Return the (x, y) coordinate for the center point of the cell that contains the specified text.  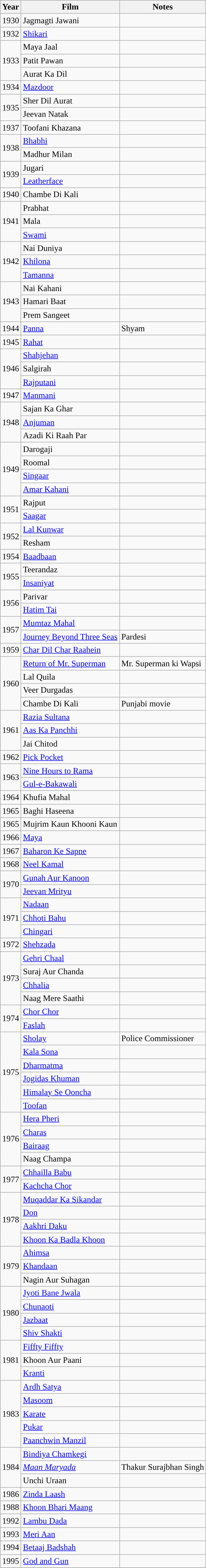
1945 (11, 342)
Tamanna (70, 275)
1966 (11, 838)
Mazdoor (70, 87)
Maya (70, 838)
Naag Mere Saathi (70, 998)
1992 (11, 1521)
Maya Jaal (70, 47)
Chingari (70, 931)
Thakur Surajbhan Singh (163, 1467)
1956 (11, 603)
1951 (11, 509)
1973 (11, 978)
1959 (11, 650)
1983 (11, 1413)
1937 (11, 127)
Leatherface (70, 181)
Prabhat (70, 208)
Gunah Aur Kanoon (70, 878)
Shehzada (70, 945)
1972 (11, 945)
Jeevan Natak (70, 114)
1962 (11, 757)
1940 (11, 195)
Fiffty Fiffty (70, 1347)
Rajput (70, 503)
1941 (11, 221)
Lal Kunwar (70, 529)
1948 (11, 422)
Betaaj Badshah (70, 1548)
Charas (70, 1132)
Roomal (70, 462)
1938 (11, 147)
Chhoti Bahu (70, 918)
Swami (70, 235)
Jyoti Bane Jwala (70, 1293)
Aakhri Daku (70, 1226)
1968 (11, 864)
1970 (11, 884)
Patit Pawan (70, 61)
Chhailla Babu (70, 1172)
1947 (11, 396)
Gul-e-Bakawali (70, 784)
Nai Kahani (70, 288)
1994 (11, 1548)
Khoon Ka Badla Khoon (70, 1239)
Pardesi (163, 637)
1975 (11, 1072)
Rajputani (70, 382)
Maan Maryada (70, 1467)
Azadi Ki Raah Par (70, 436)
Chunaoti (70, 1306)
Dharmatma (70, 1065)
1976 (11, 1139)
Himalay Se Ooncha (70, 1092)
Paanchwin Manzil (70, 1440)
Baharon Ke Sapne (70, 851)
Jeevan Mrityu (70, 891)
Baghi Haseena (70, 811)
Ahimsa (70, 1253)
1952 (11, 536)
Khufia Mahal (70, 797)
Sajan Ka Ghar (70, 409)
Toofani Khazana (70, 127)
Shikari (70, 34)
Police Commissioner (163, 1039)
1930 (11, 20)
Manmani (70, 396)
Kachcha Chor (70, 1186)
1995 (11, 1561)
1934 (11, 87)
1964 (11, 797)
Neel Kamal (70, 864)
1954 (11, 556)
Char Dil Char Raahein (70, 650)
1981 (11, 1360)
Kranti (70, 1373)
Khoon Bhari Maang (70, 1507)
Shiv Shakti (70, 1333)
Pukar (70, 1427)
Ardh Satya (70, 1387)
Karate (70, 1413)
Toofan (70, 1106)
Anjuman (70, 422)
Jagmagti Jawani (70, 20)
Faslah (70, 1025)
Hamari Baat (70, 302)
Lambu Dada (70, 1521)
1955 (11, 576)
Nine Hours to Rama (70, 770)
1942 (11, 262)
Mumtaz Mahal (70, 623)
1980 (11, 1313)
Jazbaat (70, 1320)
1974 (11, 1018)
1939 (11, 175)
Return of Mr. Superman (70, 663)
Chhalia (70, 985)
Naag Champa (70, 1159)
Mala (70, 221)
1961 (11, 730)
Year (11, 7)
1967 (11, 851)
Nai Duniya (70, 248)
Meri Aan (70, 1534)
1933 (11, 61)
Rahat (70, 342)
Suraj Aur Chanda (70, 971)
Sholay (70, 1039)
1946 (11, 369)
Salgirah (70, 369)
Unchi Uraan (70, 1481)
Khilona (70, 262)
Resham (70, 543)
1963 (11, 777)
Don (70, 1213)
Masoom (70, 1400)
Jogidas Khuman (70, 1079)
1943 (11, 302)
Insaniyat (70, 583)
1935 (11, 107)
Shyam (163, 328)
Lal Quila (70, 677)
Zinda Laash (70, 1494)
1978 (11, 1219)
Jai Chitod (70, 744)
Film (70, 7)
Jugari (70, 168)
Sher Dil Aurat (70, 101)
Baadbaan (70, 556)
Aas Ka Panchhi (70, 730)
Teerandaz (70, 569)
1977 (11, 1179)
Chor Chor (70, 1012)
Nadaan (70, 905)
Khandaan (70, 1266)
Pick Pocket (70, 757)
1986 (11, 1494)
Aurat Ka Dil (70, 74)
Hera Pheri (70, 1119)
1988 (11, 1507)
1993 (11, 1534)
Parivar (70, 597)
Bhabhi (70, 141)
Mujrim Kaun Khooni Kaun (70, 824)
Punjabi movie (163, 704)
Hatim Tai (70, 610)
Nagin Aur Suhagan (70, 1280)
Shahjehan (70, 355)
Bindiya Chamkegi (70, 1454)
Veer Durgadas (70, 690)
Muqaddar Ka Sikandar (70, 1199)
Madhur Milan (70, 154)
Bairaag (70, 1146)
Singaar (70, 476)
1944 (11, 328)
1949 (11, 469)
Prem Sangeet (70, 315)
1960 (11, 684)
Mr. Superman ki Wapsi (163, 663)
Razia Sultana (70, 717)
Darogaji (70, 449)
1979 (11, 1266)
Khoon Aur Paani (70, 1360)
Notes (163, 7)
Kala Sona (70, 1052)
1932 (11, 34)
1971 (11, 918)
1957 (11, 630)
Journey Beyond Three Seas (70, 637)
Saagar (70, 516)
Gehri Chaal (70, 958)
Panna (70, 328)
Amar Kahani (70, 489)
1984 (11, 1467)
God and Gun (70, 1561)
